For the text-containing cell, return its midpoint in [X, Y] coordinate format. 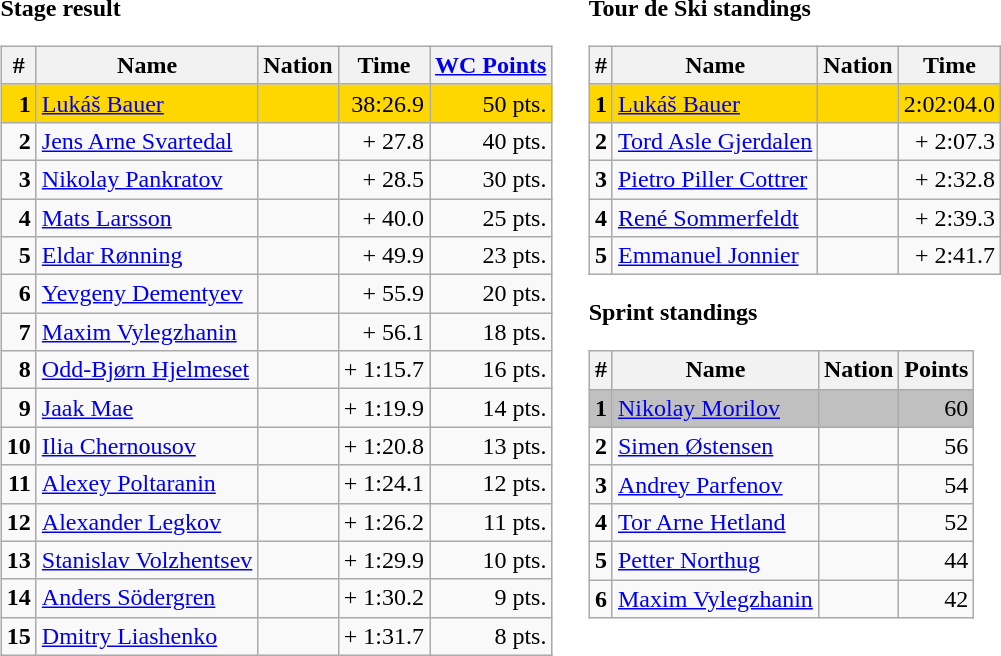
+ 2:07.3 [949, 141]
René Sommerfeldt [714, 217]
Jaak Mae [147, 408]
Anders Södergren [147, 598]
2:02:04.0 [949, 103]
Pietro Piller Cottrer [714, 179]
12 [18, 522]
13 [18, 560]
10 [18, 446]
11 pts. [491, 522]
Mats Larsson [147, 217]
18 pts. [491, 332]
23 pts. [491, 256]
7 [18, 332]
13 pts. [491, 446]
50 pts. [491, 103]
15 [18, 636]
+ 1:29.9 [384, 560]
25 pts. [491, 217]
WC Points [491, 65]
Points [936, 370]
11 [18, 484]
8 pts. [491, 636]
Simen Østensen [715, 446]
16 pts. [491, 370]
+ 1:19.9 [384, 408]
9 pts. [491, 598]
54 [936, 484]
60 [936, 408]
+ 1:15.7 [384, 370]
Emmanuel Jonnier [714, 256]
+ 55.9 [384, 294]
Petter Northug [715, 560]
40 pts. [491, 141]
+ 1:26.2 [384, 522]
Eldar Rønning [147, 256]
Dmitry Liashenko [147, 636]
+ 56.1 [384, 332]
42 [936, 599]
Alexander Legkov [147, 522]
+ 28.5 [384, 179]
Alexey Poltaranin [147, 484]
+ 2:41.7 [949, 256]
44 [936, 560]
20 pts. [491, 294]
+ 1:30.2 [384, 598]
14 [18, 598]
Nikolay Pankratov [147, 179]
56 [936, 446]
+ 27.8 [384, 141]
Ilia Chernousov [147, 446]
9 [18, 408]
Tor Arne Hetland [715, 522]
38:26.9 [384, 103]
Yevgeny Dementyev [147, 294]
Nikolay Morilov [715, 408]
Tord Asle Gjerdalen [714, 141]
30 pts. [491, 179]
10 pts. [491, 560]
+ 2:32.8 [949, 179]
+ 2:39.3 [949, 217]
14 pts. [491, 408]
12 pts. [491, 484]
+ 40.0 [384, 217]
+ 1:20.8 [384, 446]
+ 1:31.7 [384, 636]
+ 49.9 [384, 256]
8 [18, 370]
+ 1:24.1 [384, 484]
Andrey Parfenov [715, 484]
52 [936, 522]
Odd-Bjørn Hjelmeset [147, 370]
Stanislav Volzhentsev [147, 560]
Jens Arne Svartedal [147, 141]
